Determine the [X, Y] coordinate at the center of the cell enclosing the given text.  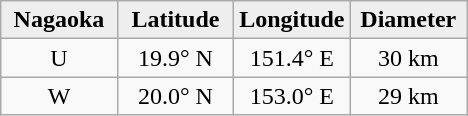
Nagaoka [59, 20]
30 km [408, 58]
19.9° N [175, 58]
151.4° E [292, 58]
153.0° E [292, 96]
Longitude [292, 20]
29 km [408, 96]
W [59, 96]
Latitude [175, 20]
Diameter [408, 20]
U [59, 58]
20.0° N [175, 96]
